Detect which cell encompasses the target text, then output its (X, Y) center coordinate. 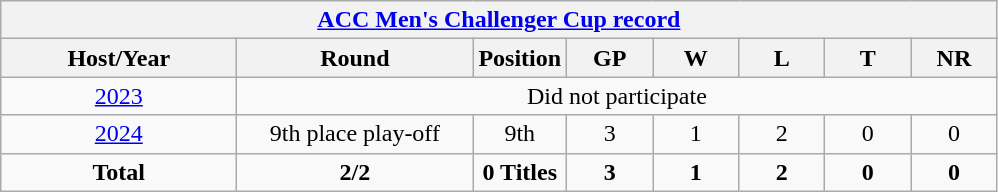
0 Titles (520, 172)
GP (610, 58)
Position (520, 58)
ACC Men's Challenger Cup record (499, 20)
Total (119, 172)
2023 (119, 96)
2/2 (355, 172)
W (696, 58)
Did not participate (617, 96)
Round (355, 58)
9th (520, 134)
NR (954, 58)
Host/Year (119, 58)
L (782, 58)
9th place play-off (355, 134)
T (868, 58)
2024 (119, 134)
